Scan for the cell matching the given text and deliver its (X, Y) coordinate at center. 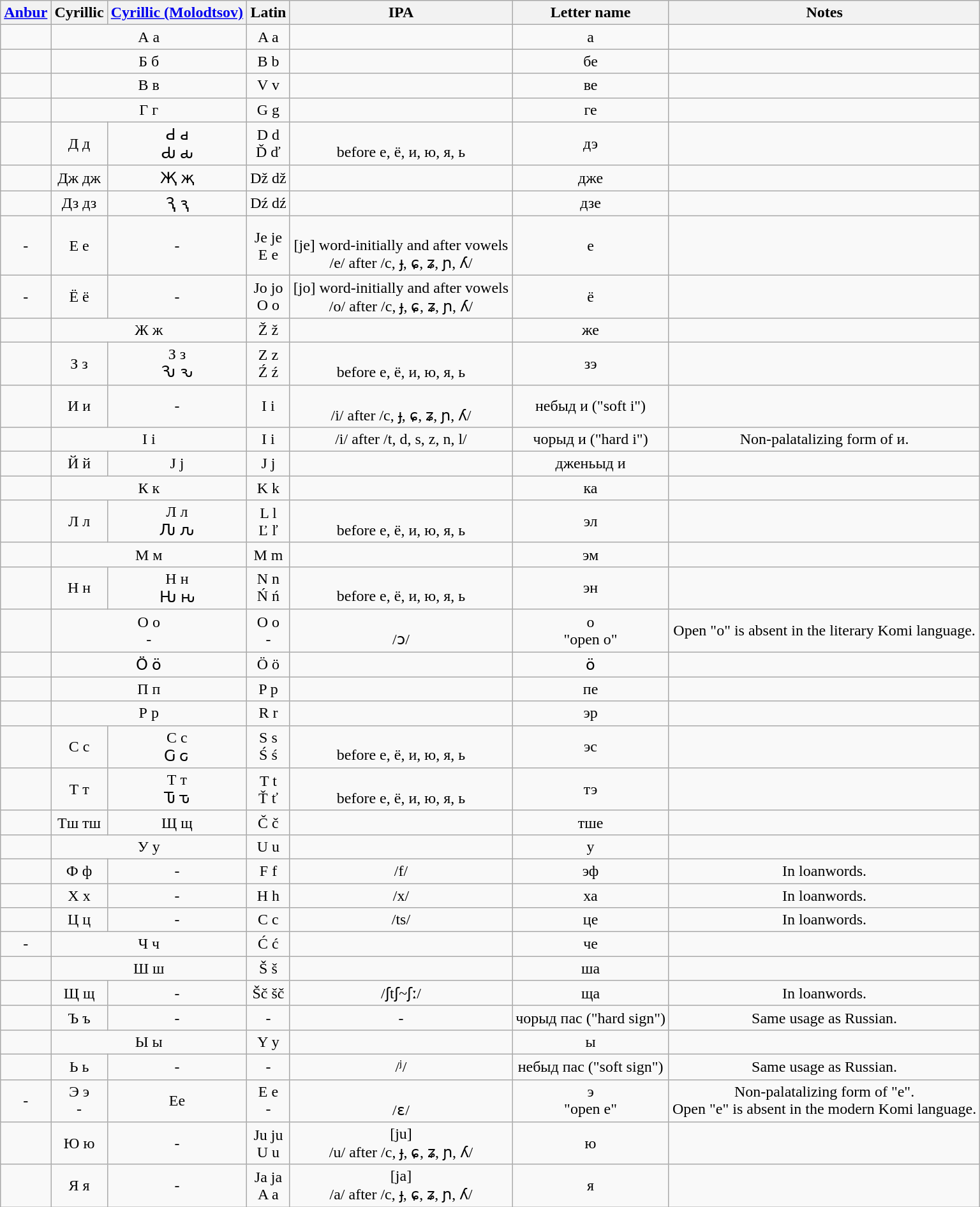
Ь ь (79, 1067)
Šč šč (269, 993)
а (591, 37)
/ts/ (401, 920)
/ɔ/ (401, 630)
[ja]/a/ after /c, ɟ, ɕ, ʑ, ɲ, ʎ/ (401, 1185)
D dĎ ď (269, 144)
В в (149, 85)
K k (269, 488)
Б б (149, 61)
ве (591, 85)
Ъ ъ (79, 1018)
[je] word-initially and after vowels/e/ after /c, ɟ, ɕ, ʑ, ɲ, ʎ/ (401, 246)
У у (149, 847)
[ju]/u/ after /c, ɟ, ɕ, ʑ, ɲ, ʎ/ (401, 1143)
Я я (79, 1185)
Ё ё (79, 297)
A a (269, 37)
/i/ after /c, ɟ, ɕ, ʑ, ɲ, ʎ/ (401, 406)
Č č (269, 822)
у (591, 847)
эс (591, 746)
Jo joO o (269, 297)
Л л (79, 522)
Л лԈ ԉ (177, 522)
ха (591, 895)
Cyrillic (79, 13)
Ы ы (149, 1042)
Г г (149, 110)
С сԌ ԍ (177, 746)
А а (149, 37)
эр (591, 713)
Ее (177, 1101)
дженьыд и (591, 464)
Ԁ ԁԂ ԃ (177, 144)
Cyrillic (Molodtsov) (177, 13)
пе (591, 689)
ю (591, 1143)
І і (149, 440)
Х х (79, 895)
[jo] word-initially and after vowels/o/ after /c, ɟ, ɕ, ʑ, ɲ, ʎ/ (401, 297)
ге (591, 110)
Ž ž (269, 330)
Š š (269, 968)
К к (149, 488)
Letter name (591, 13)
Р р (149, 713)
че (591, 944)
Open "o" is absent in the literary Komi language. (824, 630)
Т т (79, 790)
Dž dž (269, 178)
е (591, 246)
F f (269, 871)
/ɛ/ (401, 1101)
/ʲ/ (401, 1067)
небыд и ("soft i") (591, 406)
З зԄ ԅ (177, 364)
Ö ö (269, 665)
ё (591, 297)
же (591, 330)
я (591, 1185)
/ʃtʃ~ʃː/ (401, 993)
Ш ш (149, 968)
эл (591, 522)
бе (591, 61)
Non-palatalizing form of "е".Open "e" is absent in the modern Komi language. (824, 1101)
O o- (269, 630)
Ж ж (149, 330)
тше (591, 822)
Anbur (26, 13)
Е е (79, 246)
Н нԊ ԋ (177, 588)
U u (269, 847)
G g (269, 110)
Ц ц (79, 920)
R r (269, 713)
S sŚ ś (269, 746)
эм (591, 554)
/f/ (401, 871)
Ј ј (177, 464)
ша (591, 968)
N nŃ ń (269, 588)
М м (149, 554)
Ф ф (79, 871)
небыд пас ("soft sign") (591, 1067)
E e- (269, 1101)
Ju juU u (269, 1143)
Ć ć (269, 944)
M m (269, 554)
L lĽ ľ (269, 522)
Тш тш (79, 822)
тэ (591, 790)
Notes (824, 13)
Н н (79, 588)
Э э- (79, 1101)
Ч ч (149, 944)
С с (79, 746)
V v (269, 85)
Ԇ ԇ (177, 204)
ӧ (591, 665)
це (591, 920)
/x/ (401, 895)
Z zŹ ź (269, 364)
И и (79, 406)
дзе (591, 204)
H h (269, 895)
Д д (79, 144)
зэ (591, 364)
B b (269, 61)
ка (591, 488)
эн (591, 588)
T tŤ ť (269, 790)
Дж дж (79, 178)
Ӧ ӧ (149, 665)
э"open e" (591, 1101)
P p (269, 689)
Й й (79, 464)
Dź dź (269, 204)
ы (591, 1042)
Т тԎ ԏ (177, 790)
о"open o" (591, 630)
Non-palatalizing form of и. (824, 440)
J j (269, 464)
Дз дз (79, 204)
Ю ю (79, 1143)
Je jeE e (269, 246)
Y y (269, 1042)
ща (591, 993)
эф (591, 871)
Җ җ (177, 178)
дэ (591, 144)
дже (591, 178)
C c (269, 920)
О о- (149, 630)
IPA (401, 13)
/i/ after /t, d, s, z, n, l/ (401, 440)
З з (79, 364)
Latin (269, 13)
Ja jaA a (269, 1185)
чорыд и ("hard i") (591, 440)
чорыд пас ("hard sign") (591, 1018)
П п (149, 689)
